From the cell containing the given text, extract its center point as (x, y) coordinate. 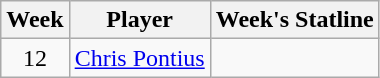
Chris Pontius (140, 58)
Week (35, 20)
Week's Statline (294, 20)
12 (35, 58)
Player (140, 20)
